Pinpoint the cell where the given text exists, returning its [x, y] midpoint coordinate. 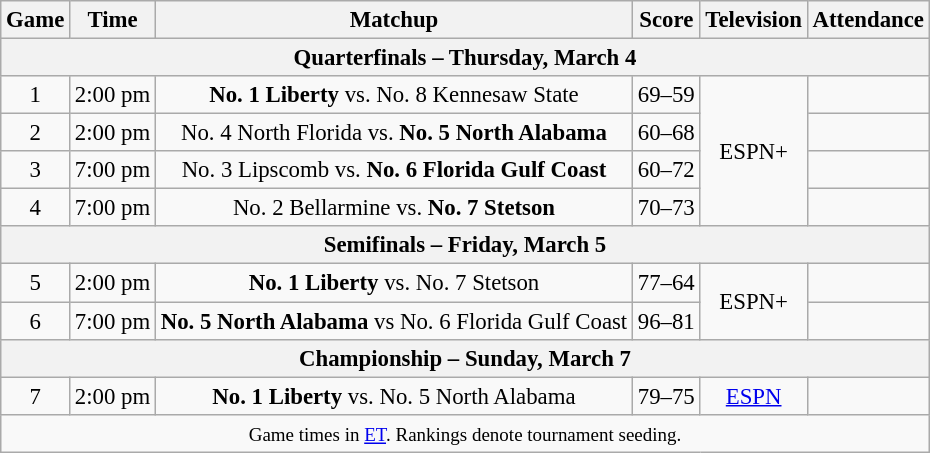
Score [666, 20]
60–72 [666, 170]
79–75 [666, 396]
2 [36, 133]
Attendance [868, 20]
No. 1 Liberty vs. No. 7 Stetson [394, 283]
5 [36, 283]
Game times in ET. Rankings denote tournament seeding. [465, 433]
1 [36, 95]
ESPN [754, 396]
77–64 [666, 283]
No. 1 Liberty vs. No. 8 Kennesaw State [394, 95]
No. 2 Bellarmine vs. No. 7 Stetson [394, 208]
No. 4 North Florida vs. No. 5 North Alabama [394, 133]
No. 3 Lipscomb vs. No. 6 Florida Gulf Coast [394, 170]
69–59 [666, 95]
6 [36, 321]
Game [36, 20]
No. 5 North Alabama vs No. 6 Florida Gulf Coast [394, 321]
4 [36, 208]
Quarterfinals – Thursday, March 4 [465, 58]
Championship – Sunday, March 7 [465, 358]
70–73 [666, 208]
Matchup [394, 20]
Time [113, 20]
Television [754, 20]
No. 1 Liberty vs. No. 5 North Alabama [394, 396]
Semifinals – Friday, March 5 [465, 245]
60–68 [666, 133]
96–81 [666, 321]
7 [36, 396]
3 [36, 170]
